Scan for the cell matching the given text and deliver its (x, y) coordinate at center. 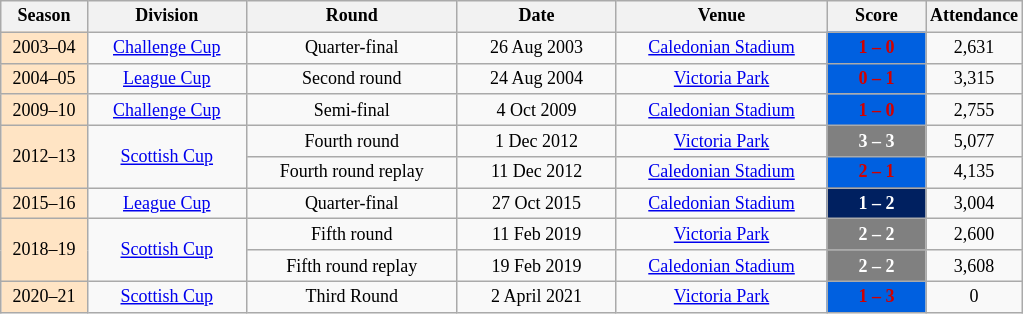
Season (44, 16)
2009–10 (44, 110)
Round (352, 16)
4 Oct 2009 (536, 110)
Fourth round replay (352, 172)
2,631 (974, 48)
Attendance (974, 16)
Second round (352, 78)
2004–05 (44, 78)
0 – 1 (876, 78)
3 – 3 (876, 140)
3,608 (974, 266)
2003–04 (44, 48)
Semi-final (352, 110)
4,135 (974, 172)
5,077 (974, 140)
1 – 3 (876, 296)
Score (876, 16)
2020–21 (44, 296)
2 April 2021 (536, 296)
Fourth round (352, 140)
26 Aug 2003 (536, 48)
3,315 (974, 78)
11 Dec 2012 (536, 172)
19 Feb 2019 (536, 266)
Division (166, 16)
2012–13 (44, 156)
27 Oct 2015 (536, 204)
1 – 2 (876, 204)
2015–16 (44, 204)
Date (536, 16)
Fifth round replay (352, 266)
24 Aug 2004 (536, 78)
2,755 (974, 110)
Venue (722, 16)
Third Round (352, 296)
2018–19 (44, 250)
1 Dec 2012 (536, 140)
Fifth round (352, 234)
3,004 (974, 204)
0 (974, 296)
11 Feb 2019 (536, 234)
2,600 (974, 234)
2 – 1 (876, 172)
